Capture the cell that displays the provided text and extract its (X, Y) central coordinate. 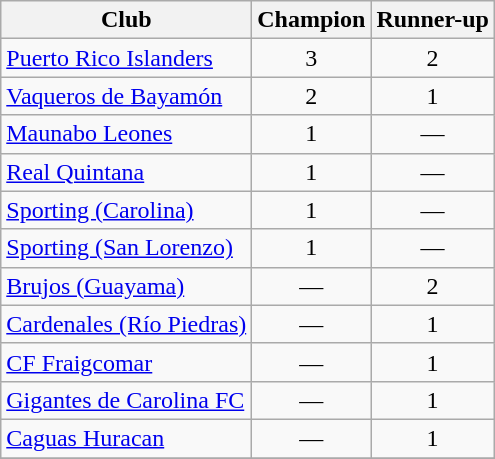
Real Quintana (126, 172)
CF Fraigcomar (126, 362)
Vaqueros de Bayamón (126, 96)
Brujos (Guayama) (126, 286)
3 (312, 58)
Champion (312, 20)
Sporting (San Lorenzo) (126, 248)
Runner-up (433, 20)
Gigantes de Carolina FC (126, 400)
Sporting (Carolina) (126, 210)
Club (126, 20)
Caguas Huracan (126, 438)
Puerto Rico Islanders (126, 58)
Maunabo Leones (126, 134)
Cardenales (Río Piedras) (126, 324)
